Output the (x, y) coordinate of the center of the cell containing the given text.  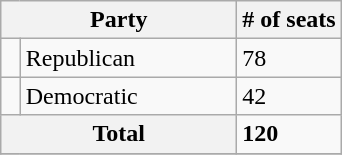
Democratic (128, 96)
120 (289, 134)
Party (119, 20)
# of seats (289, 20)
Republican (128, 58)
42 (289, 96)
78 (289, 58)
Total (119, 134)
